Search for the cell housing the specified text and yield its (x, y) center coordinate. 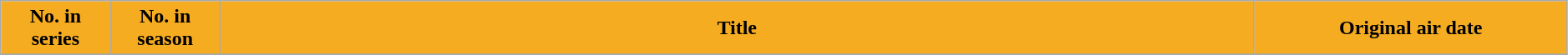
No. inseason (165, 28)
No. inseries (55, 28)
Title (737, 28)
Original air date (1410, 28)
